Find where the given text appears and provide that cell's center as [x, y] coordinate. 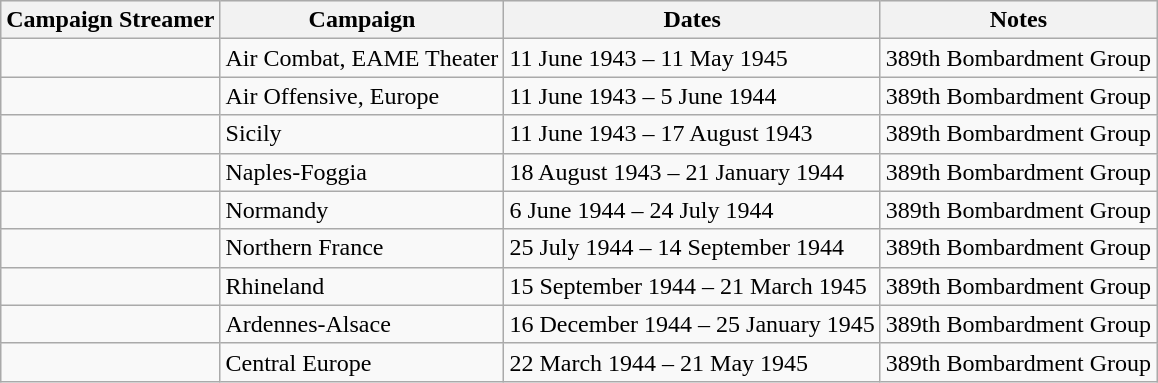
Notes [1018, 20]
11 June 1943 – 5 June 1944 [692, 96]
Campaign Streamer [110, 20]
Campaign [362, 20]
11 June 1943 – 11 May 1945 [692, 58]
22 March 1944 – 21 May 1945 [692, 362]
11 June 1943 – 17 August 1943 [692, 134]
Northern France [362, 248]
Ardennes-Alsace [362, 324]
16 December 1944 – 25 January 1945 [692, 324]
Air Combat, EAME Theater [362, 58]
15 September 1944 – 21 March 1945 [692, 286]
18 August 1943 – 21 January 1944 [692, 172]
6 June 1944 – 24 July 1944 [692, 210]
Naples-Foggia [362, 172]
Rhineland [362, 286]
Sicily [362, 134]
25 July 1944 – 14 September 1944 [692, 248]
Air Offensive, Europe [362, 96]
Central Europe [362, 362]
Normandy [362, 210]
Dates [692, 20]
